Determine the [x, y] coordinate at the center of the cell enclosing the given text.  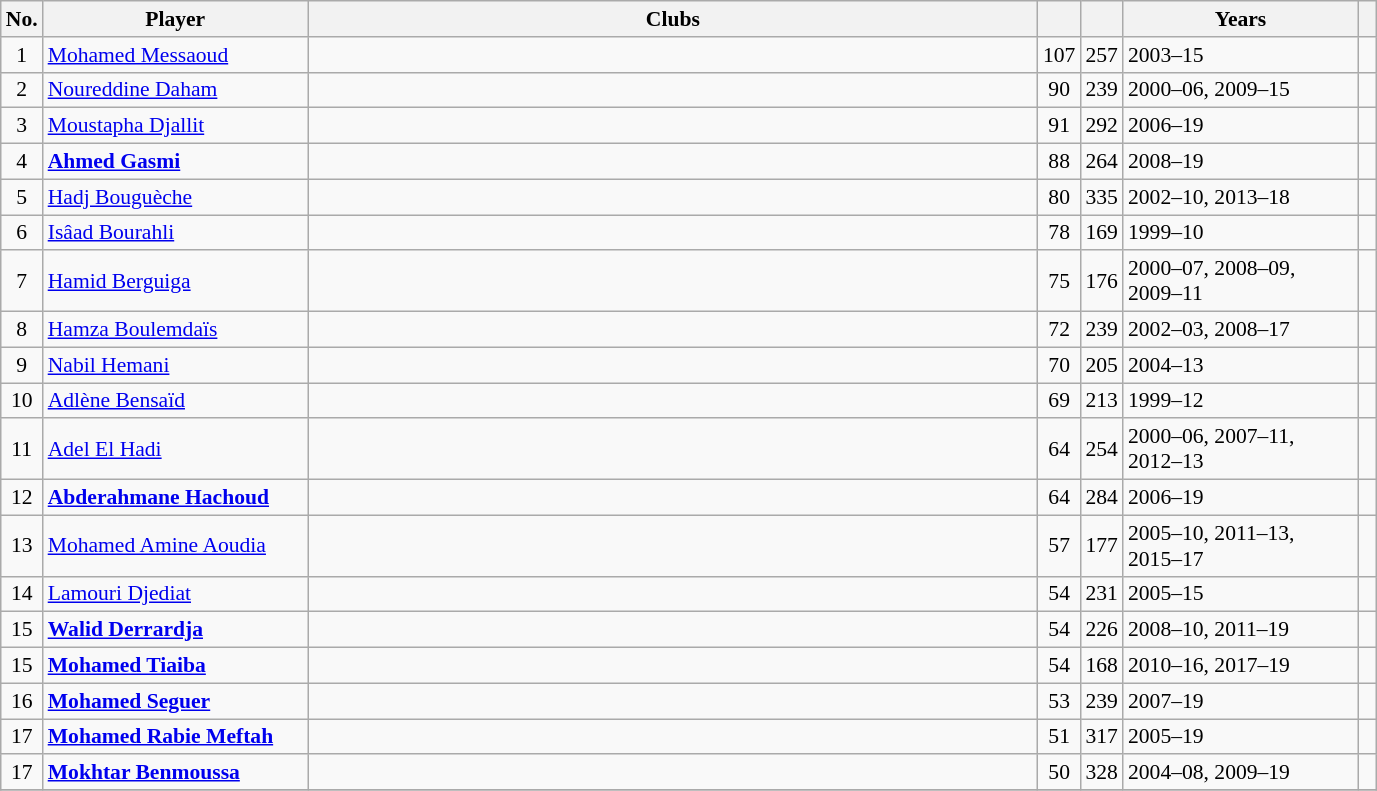
317 [1102, 737]
Adlène Bensaïd [176, 401]
2004–13 [1240, 365]
328 [1102, 773]
53 [1060, 701]
50 [1060, 773]
107 [1060, 55]
Mohamed Amine Aoudia [176, 546]
2004–08, 2009–19 [1240, 773]
Mohamed Tiaiba [176, 666]
1 [22, 55]
205 [1102, 365]
335 [1102, 197]
2000–07, 2008–09, 2009–11 [1240, 282]
176 [1102, 282]
72 [1060, 330]
Nabil Hemani [176, 365]
Clubs [673, 19]
Mohamed Seguer [176, 701]
2005–10, 2011–13, 2015–17 [1240, 546]
75 [1060, 282]
2010–16, 2017–19 [1240, 666]
Adel El Hadi [176, 450]
2 [22, 90]
11 [22, 450]
3 [22, 126]
Lamouri Djediat [176, 594]
1999–12 [1240, 401]
284 [1102, 498]
51 [1060, 737]
2002–10, 2013–18 [1240, 197]
5 [22, 197]
2002–03, 2008–17 [1240, 330]
4 [22, 162]
78 [1060, 233]
12 [22, 498]
2008–10, 2011–19 [1240, 630]
Abderahmane Hachoud [176, 498]
69 [1060, 401]
2008–19 [1240, 162]
13 [22, 546]
Ahmed Gasmi [176, 162]
168 [1102, 666]
Isâad Bourahli [176, 233]
16 [22, 701]
88 [1060, 162]
Mohamed Messaoud [176, 55]
6 [22, 233]
Hadj Bouguèche [176, 197]
Years [1240, 19]
177 [1102, 546]
213 [1102, 401]
80 [1060, 197]
2005–15 [1240, 594]
257 [1102, 55]
8 [22, 330]
226 [1102, 630]
Hamza Boulemdaïs [176, 330]
Walid Derrardja [176, 630]
No. [22, 19]
70 [1060, 365]
1999–10 [1240, 233]
2005–19 [1240, 737]
2000–06, 2009–15 [1240, 90]
292 [1102, 126]
91 [1060, 126]
Mokhtar Benmoussa [176, 773]
Hamid Berguiga [176, 282]
Player [176, 19]
Moustapha Djallit [176, 126]
2007–19 [1240, 701]
231 [1102, 594]
169 [1102, 233]
9 [22, 365]
Mohamed Rabie Meftah [176, 737]
2003–15 [1240, 55]
7 [22, 282]
10 [22, 401]
264 [1102, 162]
254 [1102, 450]
57 [1060, 546]
2000–06, 2007–11, 2012–13 [1240, 450]
90 [1060, 90]
Noureddine Daham [176, 90]
14 [22, 594]
